Find where the given text appears and provide that cell's center as (X, Y) coordinate. 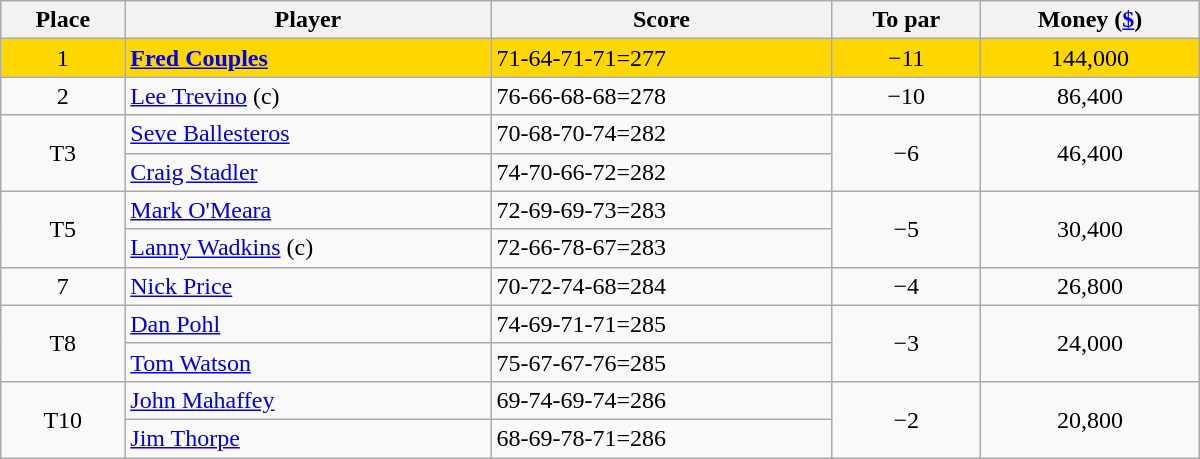
−3 (906, 343)
30,400 (1090, 229)
−5 (906, 229)
2 (63, 96)
To par (906, 20)
Nick Price (308, 286)
20,800 (1090, 419)
144,000 (1090, 58)
Tom Watson (308, 362)
−6 (906, 153)
−10 (906, 96)
−2 (906, 419)
Lanny Wadkins (c) (308, 248)
74-70-66-72=282 (662, 172)
Seve Ballesteros (308, 134)
Place (63, 20)
72-66-78-67=283 (662, 248)
74-69-71-71=285 (662, 324)
71-64-71-71=277 (662, 58)
Score (662, 20)
86,400 (1090, 96)
1 (63, 58)
70-72-74-68=284 (662, 286)
Craig Stadler (308, 172)
−4 (906, 286)
70-68-70-74=282 (662, 134)
T3 (63, 153)
John Mahaffey (308, 400)
72-69-69-73=283 (662, 210)
Jim Thorpe (308, 438)
Player (308, 20)
Mark O'Meara (308, 210)
T5 (63, 229)
24,000 (1090, 343)
26,800 (1090, 286)
Money ($) (1090, 20)
Fred Couples (308, 58)
69-74-69-74=286 (662, 400)
7 (63, 286)
T8 (63, 343)
46,400 (1090, 153)
−11 (906, 58)
Dan Pohl (308, 324)
68-69-78-71=286 (662, 438)
76-66-68-68=278 (662, 96)
Lee Trevino (c) (308, 96)
75-67-67-76=285 (662, 362)
T10 (63, 419)
